Search for the cell housing the specified text and yield its [x, y] center coordinate. 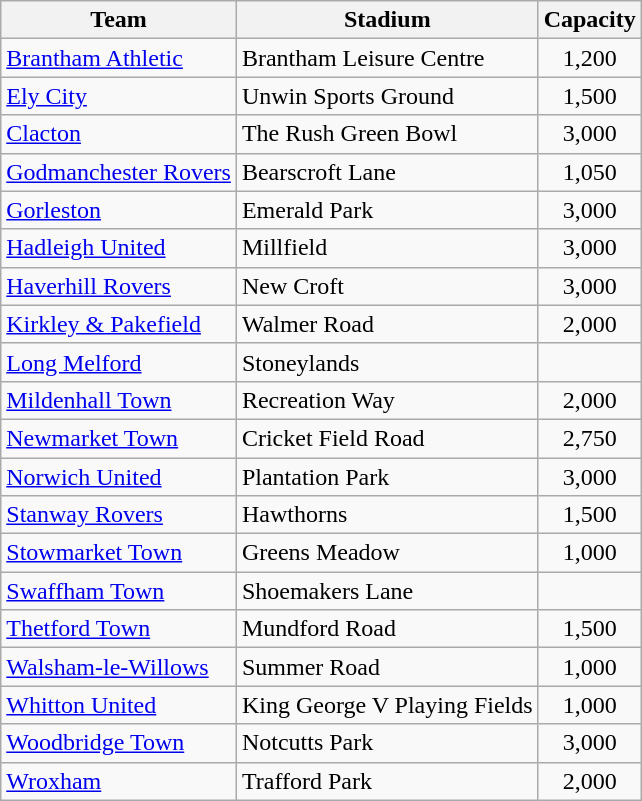
Newmarket Town [119, 438]
King George V Playing Fields [387, 705]
Stoneylands [387, 362]
Team [119, 20]
Godmanchester Rovers [119, 172]
Clacton [119, 134]
Bearscroft Lane [387, 172]
Emerald Park [387, 210]
Greens Meadow [387, 553]
Shoemakers Lane [387, 591]
Walsham-le-Willows [119, 667]
Millfield [387, 248]
New Croft [387, 286]
1,200 [590, 58]
2,750 [590, 438]
Notcutts Park [387, 743]
Mundford Road [387, 629]
Wroxham [119, 781]
Norwich United [119, 477]
Stadium [387, 20]
1,050 [590, 172]
Cricket Field Road [387, 438]
Walmer Road [387, 324]
Mildenhall Town [119, 400]
Haverhill Rovers [119, 286]
The Rush Green Bowl [387, 134]
Summer Road [387, 667]
Stowmarket Town [119, 553]
Brantham Athletic [119, 58]
Capacity [590, 20]
Stanway Rovers [119, 515]
Woodbridge Town [119, 743]
Gorleston [119, 210]
Hadleigh United [119, 248]
Swaffham Town [119, 591]
Trafford Park [387, 781]
Ely City [119, 96]
Kirkley & Pakefield [119, 324]
Long Melford [119, 362]
Unwin Sports Ground [387, 96]
Brantham Leisure Centre [387, 58]
Recreation Way [387, 400]
Whitton United [119, 705]
Thetford Town [119, 629]
Hawthorns [387, 515]
Plantation Park [387, 477]
